Output the [x, y] coordinate of the center of the cell containing the given text.  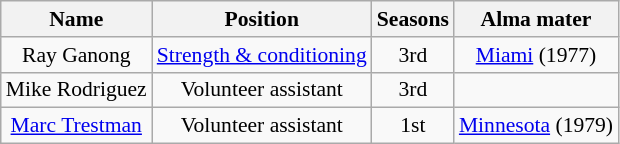
Name [76, 19]
Miami (1977) [536, 55]
1st [413, 126]
Marc Trestman [76, 126]
Alma mater [536, 19]
Mike Rodriguez [76, 90]
Strength & conditioning [262, 55]
Position [262, 19]
Minnesota (1979) [536, 126]
Seasons [413, 19]
Ray Ganong [76, 55]
